Detect which cell encompasses the target text, then output its (x, y) center coordinate. 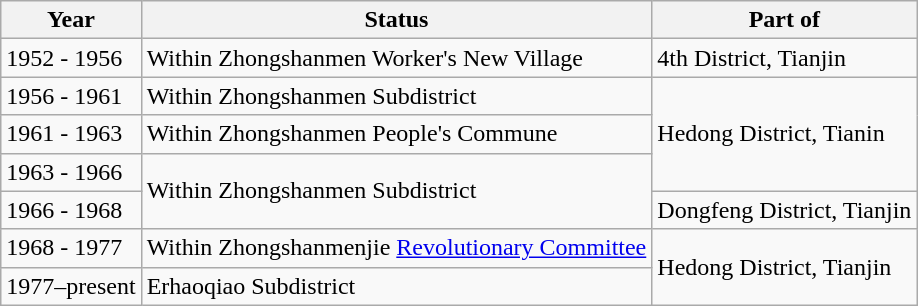
1963 - 1966 (71, 172)
Part of (784, 20)
Within Zhongshanmenjie Revolutionary Committee (396, 248)
Hedong District, Tianjin (784, 267)
Year (71, 20)
1956 - 1961 (71, 96)
Hedong District, Tianin (784, 134)
1977–present (71, 286)
1961 - 1963 (71, 134)
1966 - 1968 (71, 210)
Erhaoqiao Subdistrict (396, 286)
1968 - 1977 (71, 248)
Status (396, 20)
Dongfeng District, Tianjin (784, 210)
1952 - 1956 (71, 58)
4th District, Tianjin (784, 58)
Within Zhongshanmen People's Commune (396, 134)
Within Zhongshanmen Worker's New Village (396, 58)
